Capture the cell that displays the provided text and extract its [X, Y] central coordinate. 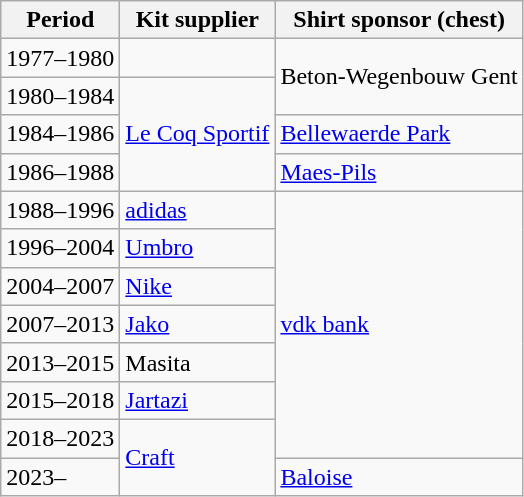
2023– [60, 477]
Period [60, 20]
Jartazi [198, 400]
2004–2007 [60, 286]
2007–2013 [60, 324]
1980–1984 [60, 96]
Le Coq Sportif [198, 134]
1986–1988 [60, 172]
Masita [198, 362]
Kit supplier [198, 20]
2013–2015 [60, 362]
Shirt sponsor (chest) [399, 20]
2018–2023 [60, 438]
Bellewaerde Park [399, 134]
vdk bank [399, 324]
1977–1980 [60, 58]
Maes-Pils [399, 172]
Nike [198, 286]
1984–1986 [60, 134]
Craft [198, 457]
2015–2018 [60, 400]
Beton-Wegenbouw Gent [399, 77]
1996–2004 [60, 248]
Umbro [198, 248]
1988–1996 [60, 210]
adidas [198, 210]
Jako [198, 324]
Baloise [399, 477]
